Return (x, y) of the center of cell containing provided text 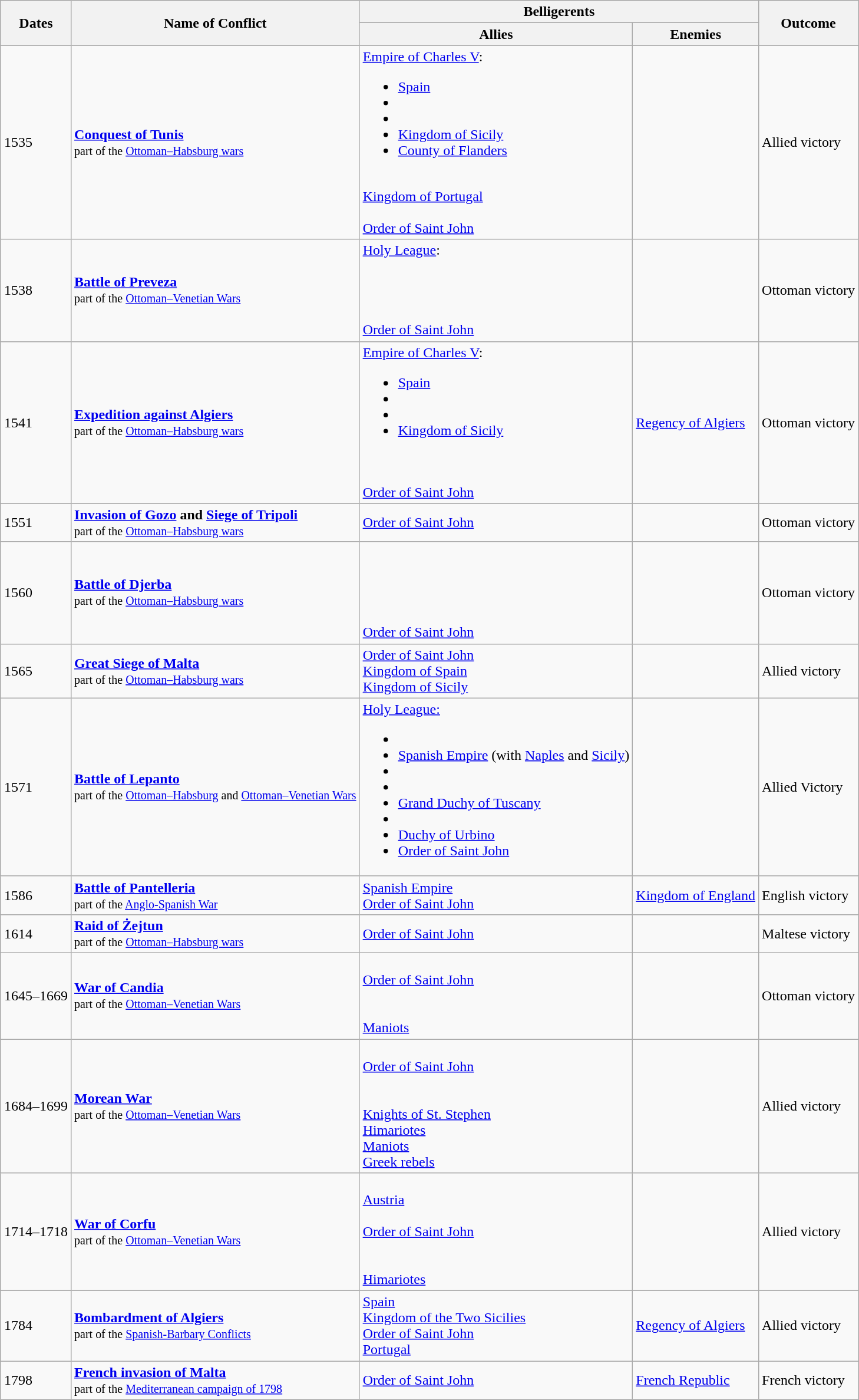
Bombardment of Algierspart of the Spanish-Barbary Conflicts (216, 1326)
Enemies (696, 34)
1586 (35, 895)
1684–1699 (35, 1106)
Spain Kingdom of the Two Sicilies Order of Saint John Portugal (496, 1326)
Great Siege of Maltapart of the Ottoman–Habsburg wars (216, 671)
Name of Conflict (216, 23)
1645–1669 (35, 996)
French victory (808, 1381)
1565 (35, 671)
1551 (35, 522)
Holy League: Order of Saint John (496, 290)
Spanish Empire Order of Saint John (496, 895)
War of Candiapart of the Ottoman–Venetian Wars (216, 996)
Expedition against Algierspart of the Ottoman–Habsburg wars (216, 422)
Battle of Djerbapart of the Ottoman–Habsburg wars (216, 593)
1714–1718 (35, 1232)
Conquest of Tunispart of the Ottoman–Habsburg wars (216, 143)
War of Corfupart of the Ottoman–Venetian Wars (216, 1232)
1541 (35, 422)
Empire of Charles V: Spain Kingdom of Sicily County of Flanders Kingdom of Portugal Order of Saint John (496, 143)
Empire of Charles V: Spain Kingdom of Sicily Order of Saint John (496, 422)
Allies (496, 34)
Morean Warpart of the Ottoman–Venetian Wars (216, 1106)
Belligerents (559, 12)
Kingdom of England (696, 895)
Allied Victory (808, 787)
Dates (35, 23)
French Republic (696, 1381)
French invasion of Maltapart of the Mediterranean campaign of 1798 (216, 1381)
Order of Saint JohnKingdom of Spain Kingdom of Sicily (496, 671)
1784 (35, 1326)
1571 (35, 787)
Order of Saint John Knights of St. Stephen Himariotes Maniots Greek rebels (496, 1106)
Order of Saint John Maniots (496, 996)
Battle of Pantelleriapart of the Anglo-Spanish War (216, 895)
Holy League: Spanish Empire (with Naples and Sicily) Grand Duchy of Tuscany Duchy of Urbino Order of Saint John (496, 787)
Invasion of Gozo and Siege of Tripolipart of the Ottoman–Habsburg wars (216, 522)
Battle of Prevezapart of the Ottoman–Venetian Wars (216, 290)
Outcome (808, 23)
English victory (808, 895)
Maltese victory (808, 934)
1614 (35, 934)
1798 (35, 1381)
Battle of Lepantopart of the Ottoman–Habsburg and Ottoman–Venetian Wars (216, 787)
1560 (35, 593)
Austria Order of Saint John Himariotes (496, 1232)
Raid of Żejtunpart of the Ottoman–Habsburg wars (216, 934)
1538 (35, 290)
1535 (35, 143)
